Output the [x, y] coordinate of the center of the cell containing the given text.  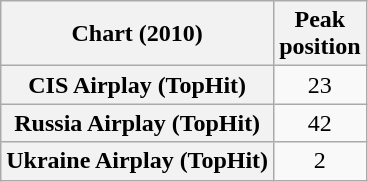
Russia Airplay (TopHit) [138, 123]
CIS Airplay (TopHit) [138, 85]
23 [320, 85]
Ukraine Airplay (TopHit) [138, 161]
Chart (2010) [138, 34]
2 [320, 161]
42 [320, 123]
Peakposition [320, 34]
